Detect which cell encompasses the target text, then output its (X, Y) center coordinate. 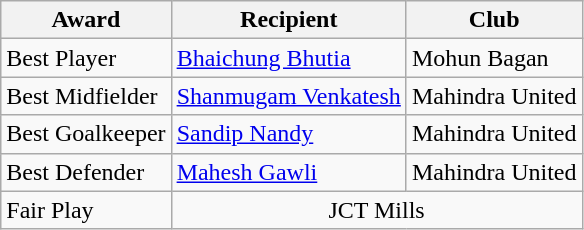
Best Midfielder (86, 96)
Sandip Nandy (288, 134)
Best Player (86, 58)
Best Defender (86, 172)
Club (494, 20)
Mohun Bagan (494, 58)
Recipient (288, 20)
Award (86, 20)
Bhaichung Bhutia (288, 58)
Mahesh Gawli (288, 172)
Best Goalkeeper (86, 134)
Fair Play (86, 210)
JCT Mills (376, 210)
Shanmugam Venkatesh (288, 96)
